Identify which cell holds the provided text, then report its [X, Y] central coordinate. 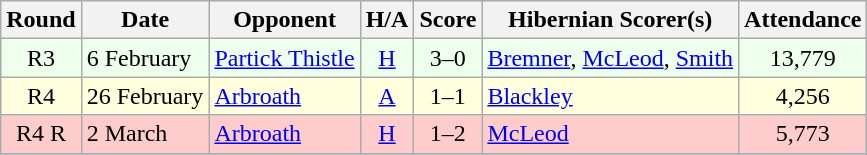
H/A [387, 20]
R4 R [41, 134]
R3 [41, 58]
Attendance [803, 20]
McLeod [610, 134]
Opponent [284, 20]
Blackley [610, 96]
Score [448, 20]
Round [41, 20]
5,773 [803, 134]
6 February [145, 58]
Bremner, McLeod, Smith [610, 58]
26 February [145, 96]
3–0 [448, 58]
2 March [145, 134]
Date [145, 20]
1–2 [448, 134]
R4 [41, 96]
4,256 [803, 96]
13,779 [803, 58]
Hibernian Scorer(s) [610, 20]
1–1 [448, 96]
Partick Thistle [284, 58]
A [387, 96]
